Capture the cell that displays the provided text and extract its (X, Y) central coordinate. 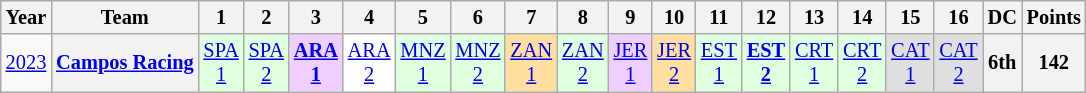
MNZ2 (478, 63)
SPA1 (220, 63)
142 (1054, 63)
ZAN1 (531, 63)
EST1 (719, 63)
7 (531, 17)
JER2 (674, 63)
6th (1002, 63)
Year (26, 17)
ZAN2 (583, 63)
DC (1002, 17)
16 (958, 17)
ARA2 (370, 63)
Campos Racing (124, 63)
2 (266, 17)
JER1 (631, 63)
MNZ1 (422, 63)
CAT1 (910, 63)
ARA1 (316, 63)
1 (220, 17)
13 (814, 17)
3 (316, 17)
5 (422, 17)
6 (478, 17)
CRT2 (862, 63)
15 (910, 17)
12 (766, 17)
10 (674, 17)
CRT1 (814, 63)
9 (631, 17)
8 (583, 17)
SPA2 (266, 63)
2023 (26, 63)
4 (370, 17)
Team (124, 17)
11 (719, 17)
CAT2 (958, 63)
14 (862, 17)
EST2 (766, 63)
Points (1054, 17)
